Find where the given text appears and provide that cell's center as (X, Y) coordinate. 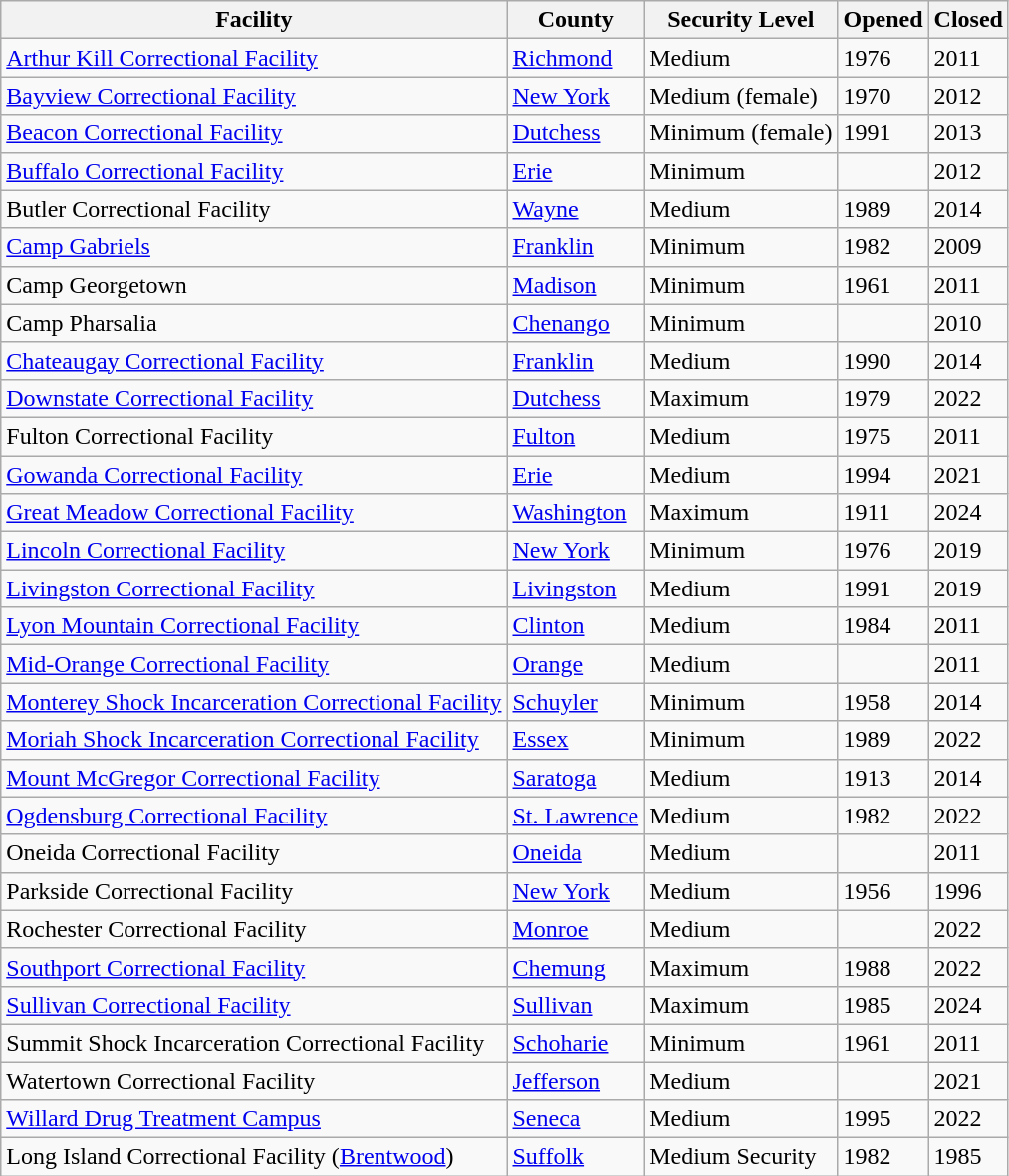
2013 (968, 133)
Closed (968, 20)
Minimum (female) (741, 133)
Essex (576, 740)
Downstate Correctional Facility (254, 398)
1958 (883, 702)
Camp Georgetown (254, 285)
Fulton Correctional Facility (254, 436)
1984 (883, 626)
Long Island Correctional Facility (Brentwood) (254, 1157)
Lyon Mountain Correctional Facility (254, 626)
Ogdensburg Correctional Facility (254, 816)
Monterey Shock Incarceration Correctional Facility (254, 702)
Richmond (576, 58)
Oneida Correctional Facility (254, 853)
Sullivan Correctional Facility (254, 1005)
Chenango (576, 323)
Buffalo Correctional Facility (254, 171)
2009 (968, 247)
Camp Gabriels (254, 247)
1996 (968, 891)
1956 (883, 891)
Southport Correctional Facility (254, 967)
Mid-Orange Correctional Facility (254, 664)
Summit Shock Incarceration Correctional Facility (254, 1043)
St. Lawrence (576, 816)
Butler Correctional Facility (254, 209)
1994 (883, 475)
Clinton (576, 626)
2010 (968, 323)
Bayview Correctional Facility (254, 96)
Arthur Kill Correctional Facility (254, 58)
Watertown Correctional Facility (254, 1080)
Jefferson (576, 1080)
Lincoln Correctional Facility (254, 551)
Great Meadow Correctional Facility (254, 513)
Medium (female) (741, 96)
Moriah Shock Incarceration Correctional Facility (254, 740)
Fulton (576, 436)
Willard Drug Treatment Campus (254, 1119)
1979 (883, 398)
Schuyler (576, 702)
Livingston Correctional Facility (254, 588)
Livingston (576, 588)
Security Level (741, 20)
Seneca (576, 1119)
Medium Security (741, 1157)
Schoharie (576, 1043)
Monroe (576, 929)
Rochester Correctional Facility (254, 929)
Beacon Correctional Facility (254, 133)
1995 (883, 1119)
1913 (883, 778)
Mount McGregor Correctional Facility (254, 778)
Orange (576, 664)
Oneida (576, 853)
1990 (883, 360)
Parkside Correctional Facility (254, 891)
1970 (883, 96)
Washington (576, 513)
Opened (883, 20)
Madison (576, 285)
1988 (883, 967)
Chemung (576, 967)
1911 (883, 513)
Camp Pharsalia (254, 323)
Facility (254, 20)
Wayne (576, 209)
Sullivan (576, 1005)
Saratoga (576, 778)
Chateaugay Correctional Facility (254, 360)
County (576, 20)
Gowanda Correctional Facility (254, 475)
Suffolk (576, 1157)
1975 (883, 436)
